From the cell containing the given text, extract its center point as [X, Y] coordinate. 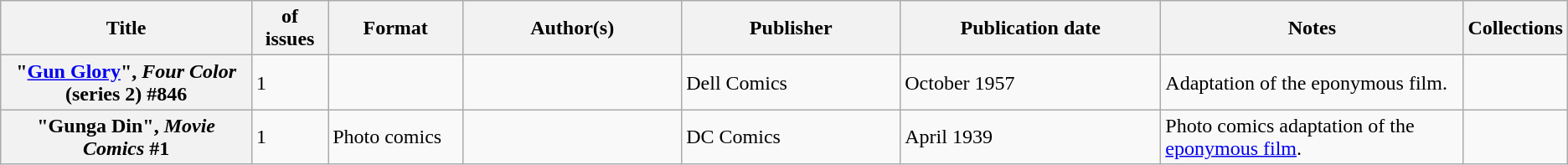
DC Comics [791, 137]
Photo comics [395, 137]
Title [126, 28]
April 1939 [1030, 137]
Publisher [791, 28]
Author(s) [573, 28]
Publication date [1030, 28]
Photo comics adaptation of the eponymous film. [1312, 137]
"Gun Glory", Four Color (series 2) #846 [126, 82]
Collections [1515, 28]
Format [395, 28]
of issues [290, 28]
Dell Comics [791, 82]
Notes [1312, 28]
Adaptation of the eponymous film. [1312, 82]
"Gunga Din", Movie Comics #1 [126, 137]
October 1957 [1030, 82]
